Output the (x, y) coordinate of the center of the cell containing the given text.  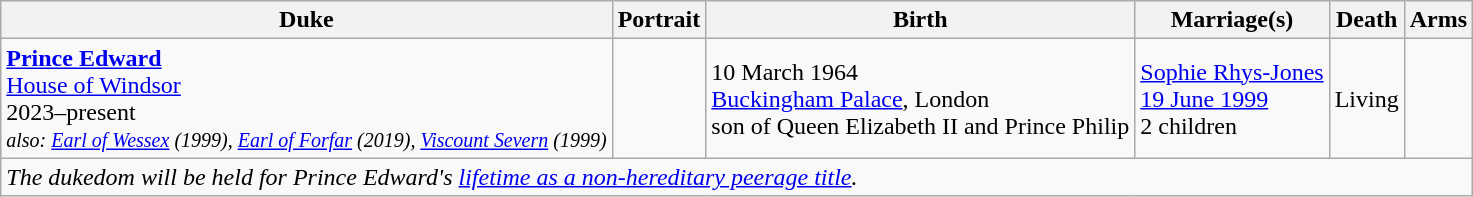
Duke (306, 20)
10 March 1964Buckingham Palace, Londonson of Queen Elizabeth II and Prince Philip (920, 98)
Sophie Rhys-Jones19 June 19992 children (1232, 98)
Portrait (659, 20)
The dukedom will be held for Prince Edward's lifetime as a non-hereditary peerage title. (737, 177)
Living (1366, 98)
Birth (920, 20)
Arms (1438, 20)
Prince EdwardHouse of Windsor2023–presentalso: Earl of Wessex (1999), Earl of Forfar (2019), Viscount Severn (1999) (306, 98)
Death (1366, 20)
Marriage(s) (1232, 20)
